Identify which cell holds the provided text, then report its (x, y) central coordinate. 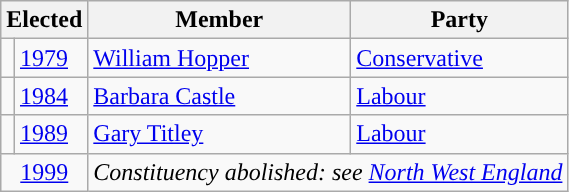
1979 (50, 58)
Barbara Castle (220, 96)
Conservative (460, 58)
1984 (50, 96)
Gary Titley (220, 134)
1999 (44, 172)
Party (460, 20)
Member (220, 20)
Constituency abolished: see North West England (328, 172)
Elected (44, 20)
1989 (50, 134)
William Hopper (220, 58)
